Capture the cell that displays the provided text and extract its (X, Y) central coordinate. 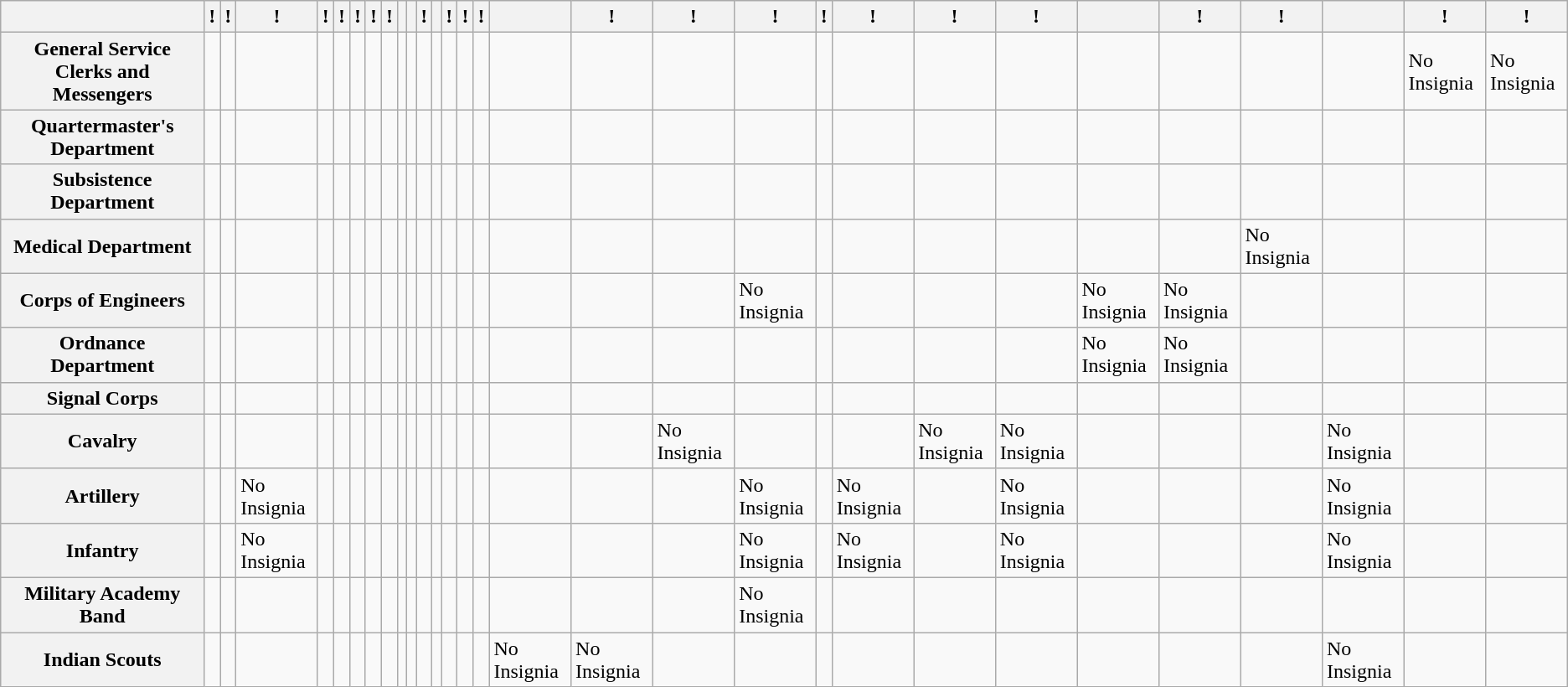
Ordnance Department (102, 355)
Subsistence Department (102, 191)
Indian Scouts (102, 659)
Cavalry (102, 441)
Corps of Engineers (102, 300)
Medical Department (102, 246)
General Service Clerks and Messengers (102, 71)
Signal Corps (102, 398)
Artillery (102, 496)
Infantry (102, 550)
Military Academy Band (102, 605)
Quartermaster's Department (102, 137)
